Search for the cell housing the specified text and yield its (x, y) center coordinate. 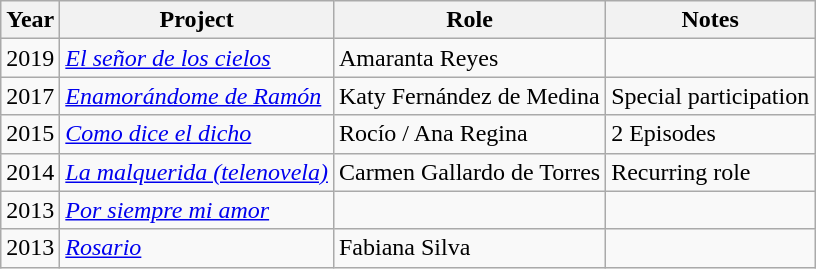
La malquerida (telenovela) (197, 172)
Fabiana Silva (469, 248)
Como dice el dicho (197, 134)
El señor de los cielos (197, 58)
Amaranta Reyes (469, 58)
Carmen Gallardo de Torres (469, 172)
Project (197, 20)
Rosario (197, 248)
2014 (30, 172)
Enamorándome de Ramón (197, 96)
2 Episodes (710, 134)
Recurring role (710, 172)
2015 (30, 134)
Katy Fernández de Medina (469, 96)
Special participation (710, 96)
Rocío / Ana Regina (469, 134)
Role (469, 20)
2019 (30, 58)
Por siempre mi amor (197, 210)
Year (30, 20)
2017 (30, 96)
Notes (710, 20)
